Search for the cell housing the specified text and yield its [x, y] center coordinate. 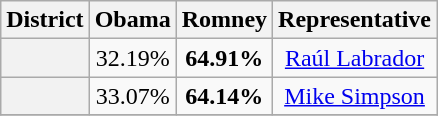
32.19% [132, 58]
64.91% [224, 58]
64.14% [224, 96]
33.07% [132, 96]
Raúl Labrador [355, 58]
Romney [224, 20]
Obama [132, 20]
Mike Simpson [355, 96]
District [45, 20]
Representative [355, 20]
